Pinpoint the cell where the given text exists, returning its [x, y] midpoint coordinate. 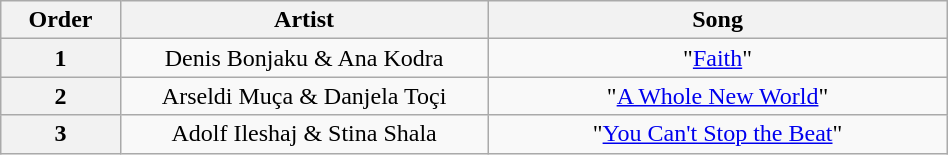
"You Can't Stop the Beat" [718, 134]
Artist [304, 20]
Order [61, 20]
2 [61, 96]
3 [61, 134]
"A Whole New World" [718, 96]
Adolf Ileshaj & Stina Shala [304, 134]
Song [718, 20]
Denis Bonjaku & Ana Kodra [304, 58]
"Faith" [718, 58]
1 [61, 58]
Arseldi Muça & Danjela Toçi [304, 96]
